Detect which cell encompasses the target text, then output its [X, Y] center coordinate. 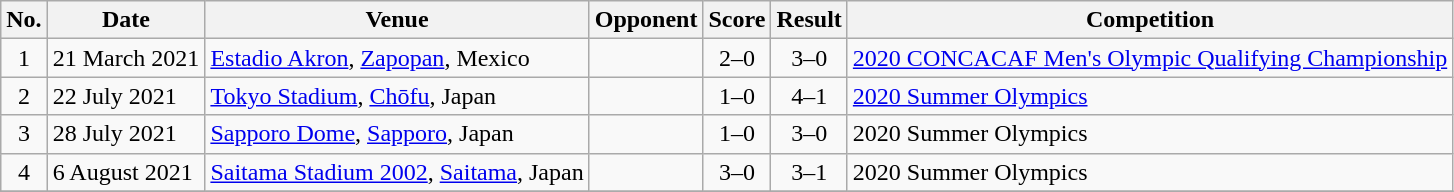
3–1 [809, 172]
No. [24, 20]
Tokyo Stadium, Chōfu, Japan [397, 96]
Score [737, 20]
3 [24, 134]
Date [126, 20]
Estadio Akron, Zapopan, Mexico [397, 58]
Competition [1150, 20]
Venue [397, 20]
Opponent [646, 20]
Result [809, 20]
4 [24, 172]
1 [24, 58]
28 July 2021 [126, 134]
2020 CONCACAF Men's Olympic Qualifying Championship [1150, 58]
4–1 [809, 96]
Saitama Stadium 2002, Saitama, Japan [397, 172]
2–0 [737, 58]
22 July 2021 [126, 96]
2 [24, 96]
21 March 2021 [126, 58]
Sapporo Dome, Sapporo, Japan [397, 134]
6 August 2021 [126, 172]
